Find where the given text appears and provide that cell's center as [X, Y] coordinate. 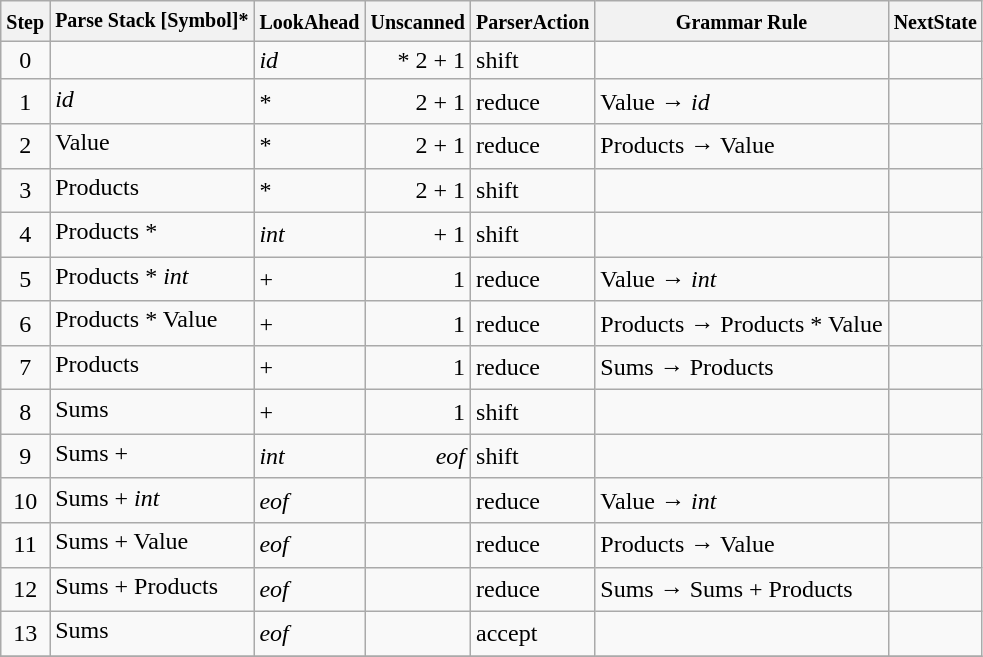
5 [26, 279]
Sums + Value [152, 545]
Products * int [152, 279]
ParserAction [533, 22]
3 [26, 190]
Products * [152, 234]
Unscanned [418, 22]
6 [26, 323]
Value [152, 146]
9 [26, 456]
Sums + int [152, 500]
10 [26, 500]
12 [26, 589]
Value → id [742, 101]
+ 1 [418, 234]
accept [533, 633]
13 [26, 633]
Grammar Rule [742, 22]
2 [26, 146]
NextState [935, 22]
7 [26, 367]
Sums → Sums + Products [742, 589]
LookAhead [310, 22]
0 [26, 60]
11 [26, 545]
Sums + Products [152, 589]
* 2 + 1 [418, 60]
Step [26, 22]
4 [26, 234]
Sums + [152, 456]
Parse Stack [Symbol]* [152, 22]
Products → Products * Value [742, 323]
Products * Value [152, 323]
8 [26, 412]
Sums → Products [742, 367]
